Pinpoint the cell where the given text exists, returning its [x, y] midpoint coordinate. 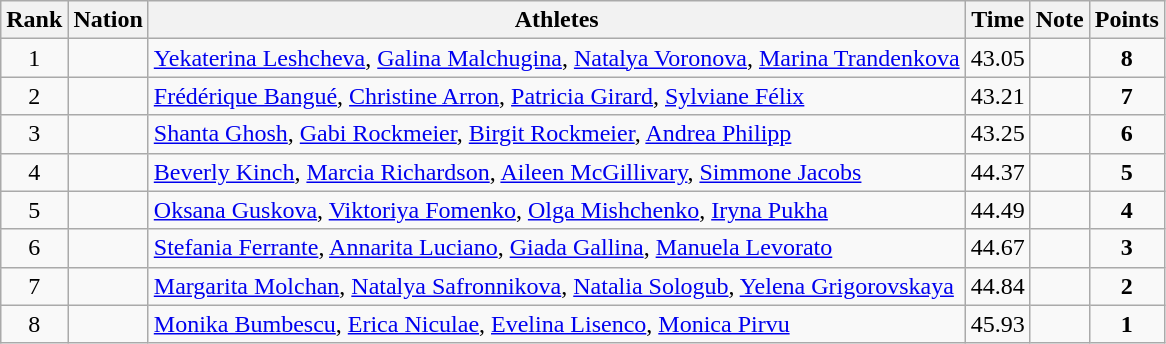
Margarita Molchan, Natalya Safronnikova, Natalia Sologub, Yelena Grigorovskaya [556, 286]
43.05 [998, 58]
Shanta Ghosh, Gabi Rockmeier, Birgit Rockmeier, Andrea Philipp [556, 134]
43.21 [998, 96]
Athletes [556, 20]
Frédérique Bangué, Christine Arron, Patricia Girard, Sylviane Félix [556, 96]
Time [998, 20]
44.67 [998, 248]
43.25 [998, 134]
Points [1126, 20]
Note [1060, 20]
Rank [34, 20]
44.49 [998, 210]
44.84 [998, 286]
Nation [108, 20]
Beverly Kinch, Marcia Richardson, Aileen McGillivary, Simmone Jacobs [556, 172]
Monika Bumbescu, Erica Niculae, Evelina Lisenco, Monica Pirvu [556, 324]
45.93 [998, 324]
Yekaterina Leshcheva, Galina Malchugina, Natalya Voronova, Marina Trandenkova [556, 58]
Stefania Ferrante, Annarita Luciano, Giada Gallina, Manuela Levorato [556, 248]
Oksana Guskova, Viktoriya Fomenko, Olga Mishchenko, Iryna Pukha [556, 210]
44.37 [998, 172]
